For the text-containing cell, return its midpoint in [x, y] coordinate format. 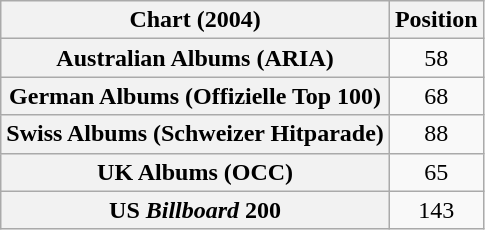
Position [436, 20]
68 [436, 96]
US Billboard 200 [196, 210]
Swiss Albums (Schweizer Hitparade) [196, 134]
65 [436, 172]
Australian Albums (ARIA) [196, 58]
Chart (2004) [196, 20]
UK Albums (OCC) [196, 172]
German Albums (Offizielle Top 100) [196, 96]
143 [436, 210]
58 [436, 58]
88 [436, 134]
